Determine the [x, y] coordinate at the center of the cell enclosing the given text.  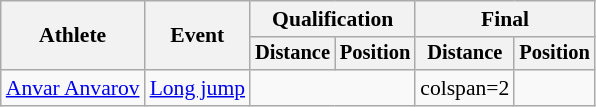
Athlete [73, 36]
Final [504, 19]
Qualification [332, 19]
Long jump [198, 88]
Anvar Anvarov [73, 88]
Event [198, 36]
colspan=2 [464, 88]
